Determine the [x, y] coordinate at the center of the cell enclosing the given text.  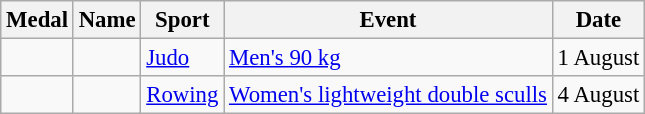
Event [388, 20]
Medal [38, 20]
4 August [598, 95]
Rowing [182, 95]
Sport [182, 20]
Judo [182, 58]
1 August [598, 58]
Men's 90 kg [388, 58]
Name [107, 20]
Women's lightweight double sculls [388, 95]
Date [598, 20]
